From the cell containing the given text, extract its center point as [x, y] coordinate. 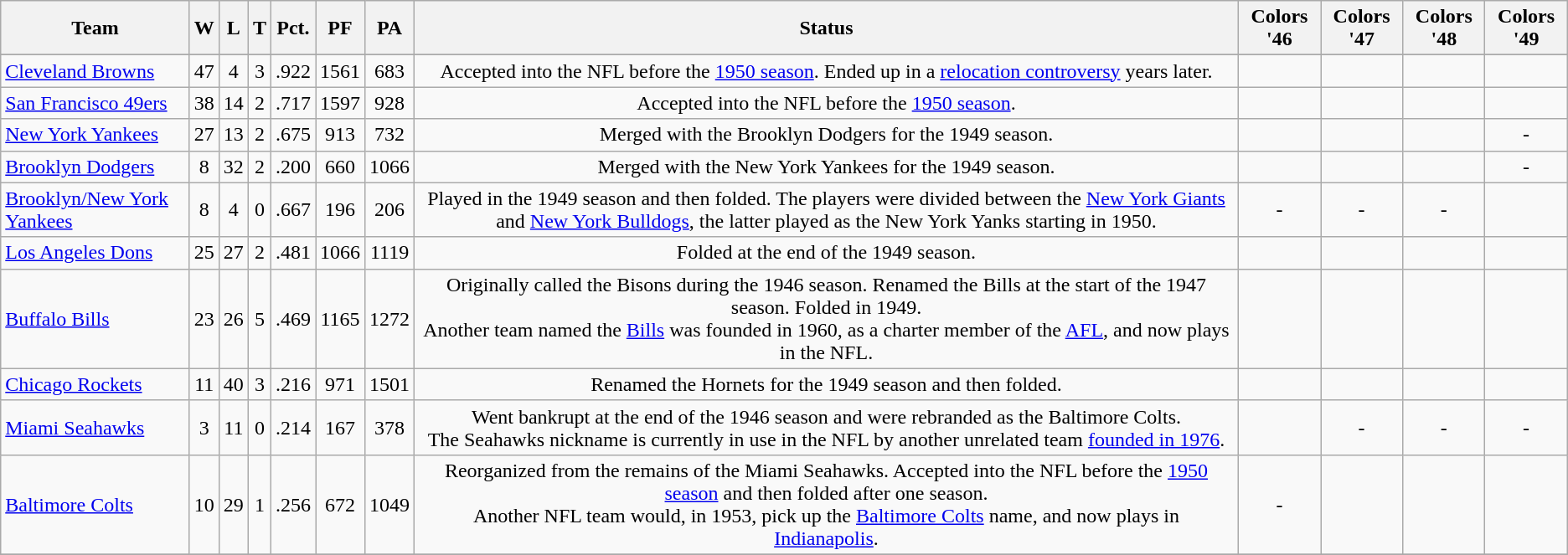
1119 [390, 253]
971 [340, 384]
Chicago Rockets [95, 384]
32 [233, 167]
47 [204, 71]
.216 [293, 384]
Folded at the end of the 1949 season. [827, 253]
29 [233, 504]
Accepted into the NFL before the 1950 season. [827, 103]
New York Yankees [95, 135]
Los Angeles Dons [95, 253]
Baltimore Colts [95, 504]
Renamed the Hornets for the 1949 season and then folded. [827, 384]
660 [340, 167]
W [204, 28]
PA [390, 28]
1 [260, 504]
San Francisco 49ers [95, 103]
26 [233, 318]
13 [233, 135]
.675 [293, 135]
196 [340, 209]
Merged with the New York Yankees for the 1949 season. [827, 167]
Colors '47 [1362, 28]
Merged with the Brooklyn Dodgers for the 1949 season. [827, 135]
1597 [340, 103]
1165 [340, 318]
Miami Seahawks [95, 427]
38 [204, 103]
5 [260, 318]
40 [233, 384]
167 [340, 427]
25 [204, 253]
913 [340, 135]
Cleveland Browns [95, 71]
.717 [293, 103]
.481 [293, 253]
L [233, 28]
Brooklyn Dodgers [95, 167]
683 [390, 71]
1561 [340, 71]
378 [390, 427]
Colors '49 [1526, 28]
Status [827, 28]
1272 [390, 318]
PF [340, 28]
14 [233, 103]
T [260, 28]
Colors '48 [1444, 28]
Buffalo Bills [95, 318]
.667 [293, 209]
23 [204, 318]
10 [204, 504]
Colors '46 [1279, 28]
206 [390, 209]
Team [95, 28]
.200 [293, 167]
1501 [390, 384]
732 [390, 135]
Accepted into the NFL before the 1950 season. Ended up in a relocation controversy years later. [827, 71]
Pct. [293, 28]
.256 [293, 504]
Brooklyn/New York Yankees [95, 209]
928 [390, 103]
1049 [390, 504]
.214 [293, 427]
.922 [293, 71]
.469 [293, 318]
672 [340, 504]
